Pinpoint the cell where the given text exists, returning its (x, y) midpoint coordinate. 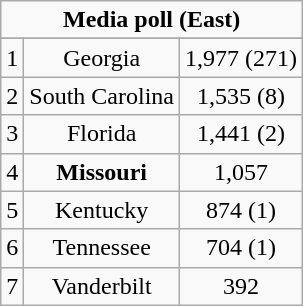
1,441 (2) (242, 134)
1,057 (242, 172)
South Carolina (102, 96)
874 (1) (242, 210)
1,977 (271) (242, 58)
1 (12, 58)
392 (242, 286)
Georgia (102, 58)
Tennessee (102, 248)
Kentucky (102, 210)
Media poll (East) (152, 20)
1,535 (8) (242, 96)
Florida (102, 134)
3 (12, 134)
6 (12, 248)
2 (12, 96)
Missouri (102, 172)
4 (12, 172)
Vanderbilt (102, 286)
7 (12, 286)
5 (12, 210)
704 (1) (242, 248)
